Determine the [X, Y] coordinate at the center of the cell enclosing the given text.  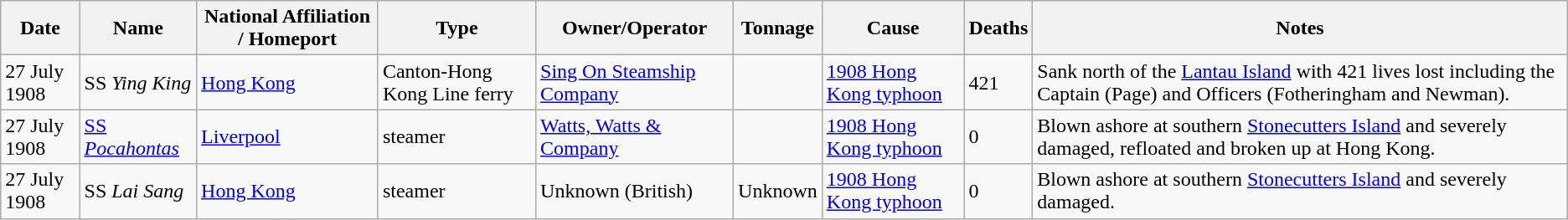
Liverpool [288, 137]
421 [998, 82]
SS Lai Sang [138, 191]
Blown ashore at southern Stonecutters Island and severely damaged. [1300, 191]
Type [456, 28]
Blown ashore at southern Stonecutters Island and severely damaged, refloated and broken up at Hong Kong. [1300, 137]
Tonnage [778, 28]
SS Ying King [138, 82]
Unknown (British) [635, 191]
Sank north of the Lantau Island with 421 lives lost including the Captain (Page) and Officers (Fotheringham and Newman). [1300, 82]
Canton-Hong Kong Line ferry [456, 82]
National Affiliation / Homeport [288, 28]
Owner/Operator [635, 28]
Date [40, 28]
Deaths [998, 28]
Sing On Steamship Company [635, 82]
Watts, Watts & Company [635, 137]
Cause [893, 28]
Name [138, 28]
Notes [1300, 28]
Unknown [778, 191]
SS Pocahontas [138, 137]
